Search for the cell housing the specified text and yield its (x, y) center coordinate. 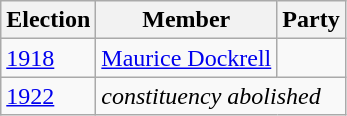
1922 (48, 96)
constituency abolished (220, 96)
1918 (48, 58)
Maurice Dockrell (186, 58)
Member (186, 20)
Election (48, 20)
Party (311, 20)
